Pinpoint the cell where the given text exists, returning its [x, y] midpoint coordinate. 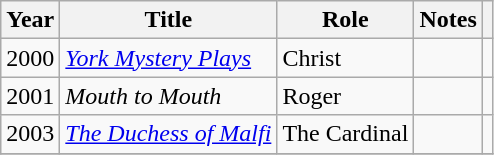
2001 [30, 96]
York Mystery Plays [168, 58]
Notes [448, 20]
2003 [30, 134]
Title [168, 20]
Role [346, 20]
2000 [30, 58]
Year [30, 20]
Roger [346, 96]
The Duchess of Malfi [168, 134]
Mouth to Mouth [168, 96]
The Cardinal [346, 134]
Christ [346, 58]
